Provide the [x, y] coordinate of the cell's center where the given text is located.  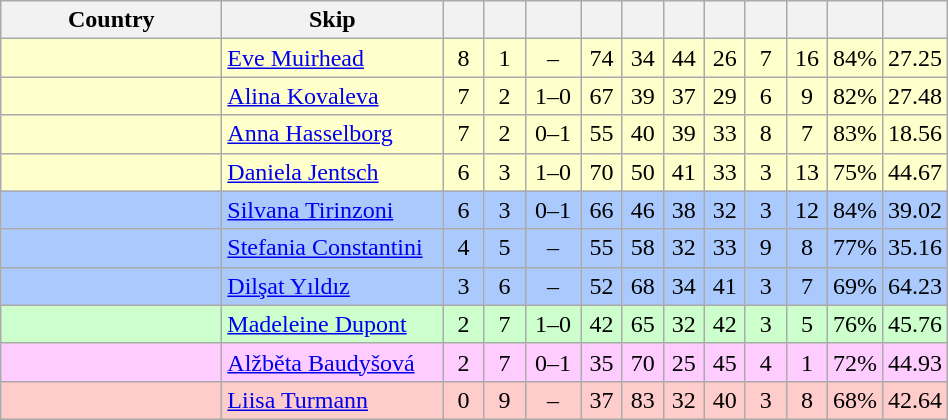
83% [854, 134]
Dilşat Yıldız [332, 286]
18.56 [914, 134]
67 [602, 96]
Liisa Turmann [332, 400]
25 [684, 362]
38 [684, 210]
65 [642, 324]
82% [854, 96]
69% [854, 286]
26 [724, 58]
27.25 [914, 58]
27.48 [914, 96]
44.67 [914, 172]
72% [854, 362]
44.93 [914, 362]
66 [602, 210]
Silvana Tirinzoni [332, 210]
39.02 [914, 210]
64.23 [914, 286]
52 [602, 286]
45 [724, 362]
Madeleine Dupont [332, 324]
42.64 [914, 400]
Daniela Jentsch [332, 172]
83 [642, 400]
Anna Hasselborg [332, 134]
Stefania Constantini [332, 248]
13 [806, 172]
35.16 [914, 248]
16 [806, 58]
68 [642, 286]
75% [854, 172]
58 [642, 248]
76% [854, 324]
Country [112, 20]
45.76 [914, 324]
46 [642, 210]
77% [854, 248]
0 [464, 400]
Alžběta Baudyšová [332, 362]
Alina Kovaleva [332, 96]
Skip [332, 20]
44 [684, 58]
12 [806, 210]
68% [854, 400]
74 [602, 58]
Eve Muirhead [332, 58]
29 [724, 96]
35 [602, 362]
50 [642, 172]
